Find where the given text appears and provide that cell's center as [X, Y] coordinate. 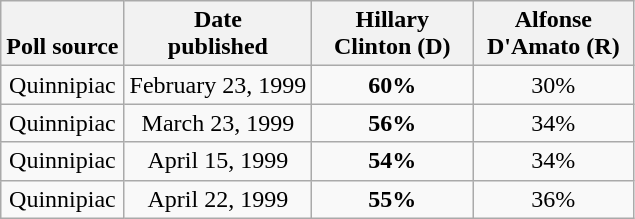
56% [392, 123]
54% [392, 161]
55% [392, 199]
30% [554, 85]
February 23, 1999 [218, 85]
Datepublished [218, 34]
36% [554, 199]
AlfonseD'Amato (R) [554, 34]
April 22, 1999 [218, 199]
Poll source [62, 34]
April 15, 1999 [218, 161]
60% [392, 85]
March 23, 1999 [218, 123]
HillaryClinton (D) [392, 34]
